Provide the (X, Y) coordinate of the cell's center where the given text is located.  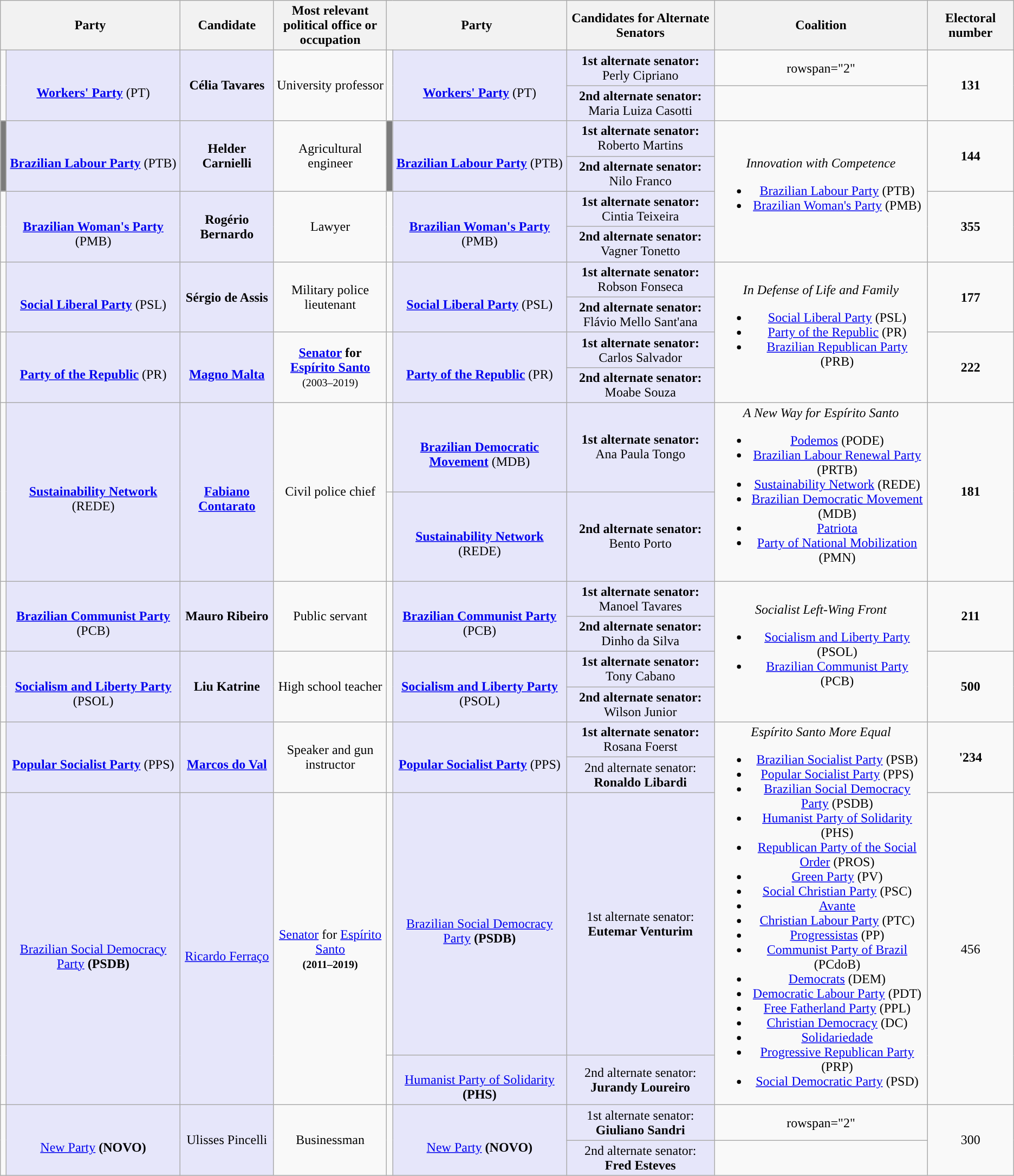
Most relevant political office or occupation (330, 25)
Liu Katrine (226, 687)
Military police lieutenant (330, 297)
211 (971, 616)
Candidate (226, 25)
300 (971, 1140)
Civil police chief (330, 492)
2nd alternate senator:Flávio Mello Sant'ana (640, 314)
Fabiano Contarato (226, 492)
2nd alternate senator:Moabe Souza (640, 385)
Magno Malta (226, 367)
Brazilian Democratic Movement (MDB) (480, 447)
1st alternate senator:Cintia Teixeira (640, 209)
Speaker and gun instructor (330, 757)
2nd alternate senator:Maria Luiza Casotti (640, 103)
1st alternate senator:Manoel Tavares (640, 598)
222 (971, 367)
2nd alternate senator:Nilo Franco (640, 173)
Mauro Ribeiro (226, 616)
1st alternate senator:Giuliano Sandri (640, 1122)
2nd alternate senator:Bento Porto (640, 536)
'234 (971, 757)
355 (971, 226)
Célia Tavares (226, 86)
Ulisses Pincelli (226, 1140)
1st alternate senator:Roberto Martins (640, 139)
Helder Carnielli (226, 156)
1st alternate senator:Tony Cabano (640, 670)
Ricardo Ferraço (226, 949)
1st alternate senator:Robson Fonseca (640, 280)
Humanist Party of Solidarity (PHS) (480, 1080)
1st alternate senator:Rosana Foerst (640, 740)
Electoral number (971, 25)
Rogério Bernardo (226, 226)
181 (971, 492)
177 (971, 297)
1st alternate senator:Ana Paula Tongo (640, 447)
Marcos do Val (226, 757)
Agricultural engineer (330, 156)
High school teacher (330, 687)
University professor (330, 86)
2nd alternate senator:Dinho da Silva (640, 634)
456 (971, 949)
In Defense of Life and FamilySocial Liberal Party (PSL)Party of the Republic (PR)Brazilian Republican Party (PRB) (821, 332)
2nd alternate senator:Ronaldo Libardi (640, 775)
Lawyer (330, 226)
Candidates for Alternate Senators (640, 25)
500 (971, 687)
Businessman (330, 1140)
Senator for Espírito Santo(2011–2019) (330, 949)
1st alternate senator:Carlos Salvador (640, 350)
144 (971, 156)
Innovation with CompetenceBrazilian Labour Party (PTB)Brazilian Woman's Party (PMB) (821, 191)
131 (971, 86)
Public servant (330, 616)
2nd alternate senator:Wilson Junior (640, 704)
2nd alternate senator:Jurandy Loureiro (640, 1080)
Coalition (821, 25)
Sérgio de Assis (226, 297)
1st alternate senator:Perly Cipriano (640, 68)
2nd alternate senator:Vagner Tonetto (640, 244)
Socialist Left-Wing FrontSocialism and Liberty Party (PSOL)Brazilian Communist Party (PCB) (821, 651)
2nd alternate senator:Fred Esteves (640, 1158)
1st alternate senator:Eutemar Venturim (640, 924)
Senator for Espírito Santo(2003–2019) (330, 367)
